Find where the given text appears and provide that cell's center as [x, y] coordinate. 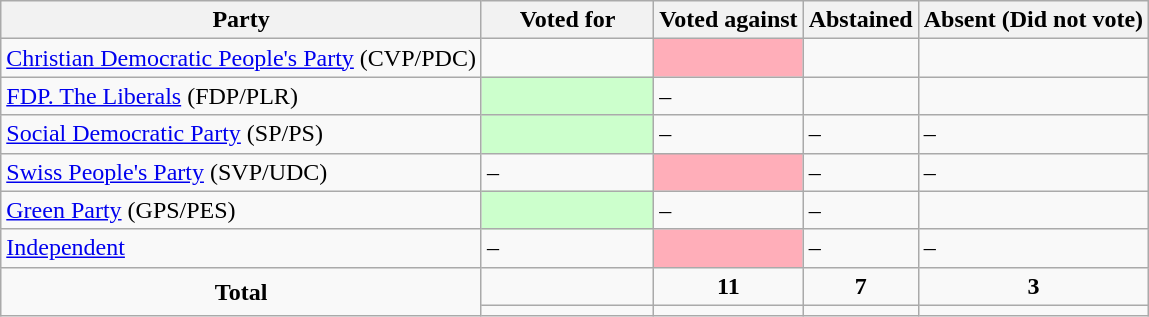
Abstained [860, 20]
Voted against [729, 20]
Social Democratic Party (SP/PS) [242, 134]
7 [860, 286]
Green Party (GPS/PES) [242, 210]
Christian Democratic People's Party (CVP/PDC) [242, 58]
Total [242, 292]
Independent [242, 248]
Absent (Did not vote) [1033, 20]
3 [1033, 286]
Voted for [567, 20]
11 [729, 286]
Party [242, 20]
FDP. The Liberals (FDP/PLR) [242, 96]
Swiss People's Party (SVP/UDC) [242, 172]
